Detect which cell encompasses the target text, then output its (X, Y) center coordinate. 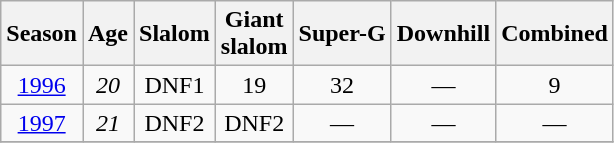
Slalom (175, 34)
DNF1 (175, 85)
Downhill (443, 34)
1997 (42, 123)
Season (42, 34)
19 (254, 85)
1996 (42, 85)
21 (108, 123)
32 (342, 85)
20 (108, 85)
Super-G (342, 34)
Giantslalom (254, 34)
9 (555, 85)
Combined (555, 34)
Age (108, 34)
